Pinpoint the cell where the given text exists, returning its [x, y] midpoint coordinate. 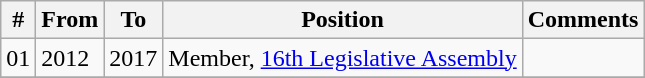
2012 [70, 58]
From [70, 20]
Position [342, 20]
To [134, 20]
2017 [134, 58]
01 [18, 58]
Comments [583, 20]
Member, 16th Legislative Assembly [342, 58]
# [18, 20]
